Find where the given text appears and provide that cell's center as (x, y) coordinate. 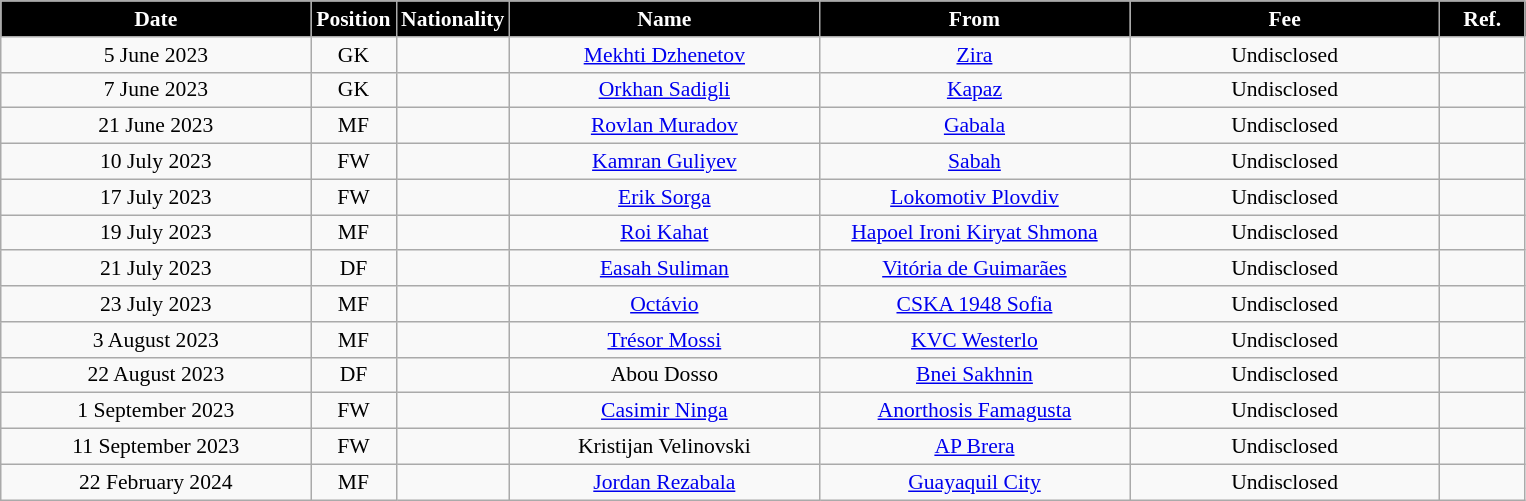
Trésor Mossi (664, 340)
21 July 2023 (156, 269)
AP Brera (974, 447)
Vitória de Guimarães (974, 269)
Kamran Guliyev (664, 162)
23 July 2023 (156, 304)
22 February 2024 (156, 482)
Anorthosis Famagusta (974, 411)
Name (664, 19)
CSKA 1948 Sofia (974, 304)
Rovlan Muradov (664, 126)
Easah Suliman (664, 269)
11 September 2023 (156, 447)
KVC Westerlo (974, 340)
Abou Dosso (664, 375)
Hapoel Ironi Kiryat Shmona (974, 233)
3 August 2023 (156, 340)
Kristijan Velinovski (664, 447)
Octávio (664, 304)
Jordan Rezabala (664, 482)
Ref. (1482, 19)
5 June 2023 (156, 55)
Casimir Ninga (664, 411)
Sabah (974, 162)
7 June 2023 (156, 90)
Nationality (452, 19)
Date (156, 19)
21 June 2023 (156, 126)
Zira (974, 55)
Roi Kahat (664, 233)
Gabala (974, 126)
1 September 2023 (156, 411)
Orkhan Sadigli (664, 90)
Kapaz (974, 90)
19 July 2023 (156, 233)
Mekhti Dzhenetov (664, 55)
Lokomotiv Plovdiv (974, 197)
Position (354, 19)
Bnei Sakhnin (974, 375)
17 July 2023 (156, 197)
From (974, 19)
10 July 2023 (156, 162)
Fee (1285, 19)
22 August 2023 (156, 375)
Guayaquil City (974, 482)
Erik Sorga (664, 197)
